From the cell containing the given text, extract its center point as [x, y] coordinate. 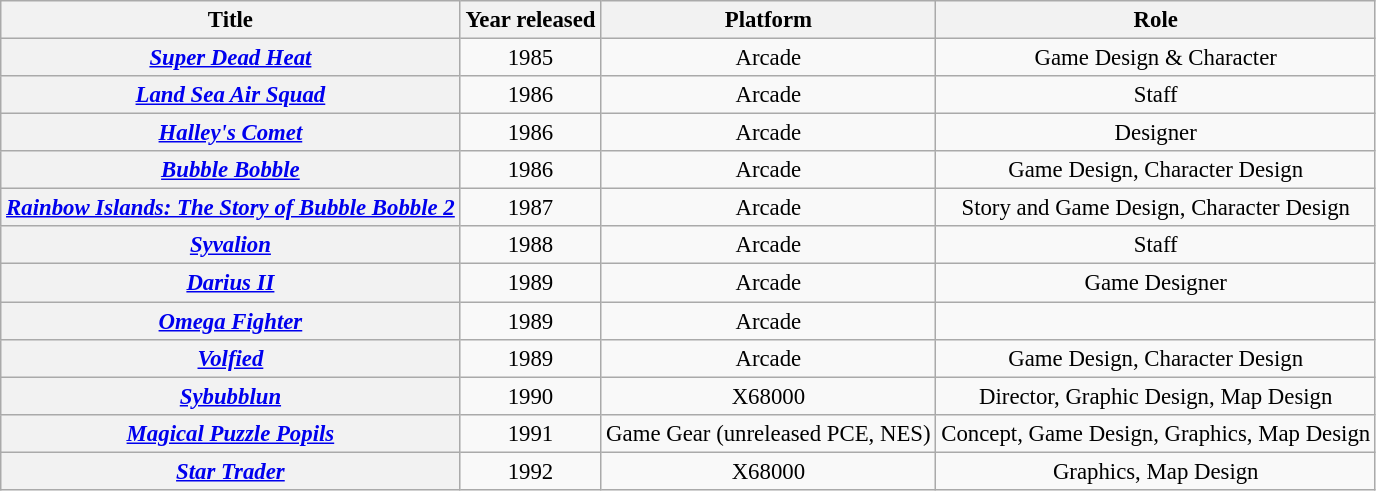
Game Designer [1156, 283]
Sybubblun [230, 396]
Land Sea Air Squad [230, 95]
1987 [530, 208]
1990 [530, 396]
Game Design & Character [1156, 58]
Omega Fighter [230, 321]
Game Gear (unreleased PCE, NES) [768, 433]
1992 [530, 471]
Role [1156, 20]
Halley's Comet [230, 133]
Concept, Game Design, Graphics, Map Design [1156, 433]
1988 [530, 245]
Story and Game Design, Character Design [1156, 208]
Star Trader [230, 471]
Syvalion [230, 245]
Platform [768, 20]
Title [230, 20]
Director, Graphic Design, Map Design [1156, 396]
1991 [530, 433]
1985 [530, 58]
Super Dead Heat [230, 58]
Year released [530, 20]
Darius II [230, 283]
Graphics, Map Design [1156, 471]
Rainbow Islands: The Story of Bubble Bobble 2 [230, 208]
Designer [1156, 133]
Magical Puzzle Popils [230, 433]
Bubble Bobble [230, 170]
Volfied [230, 358]
